Identify which cell holds the provided text, then report its (X, Y) central coordinate. 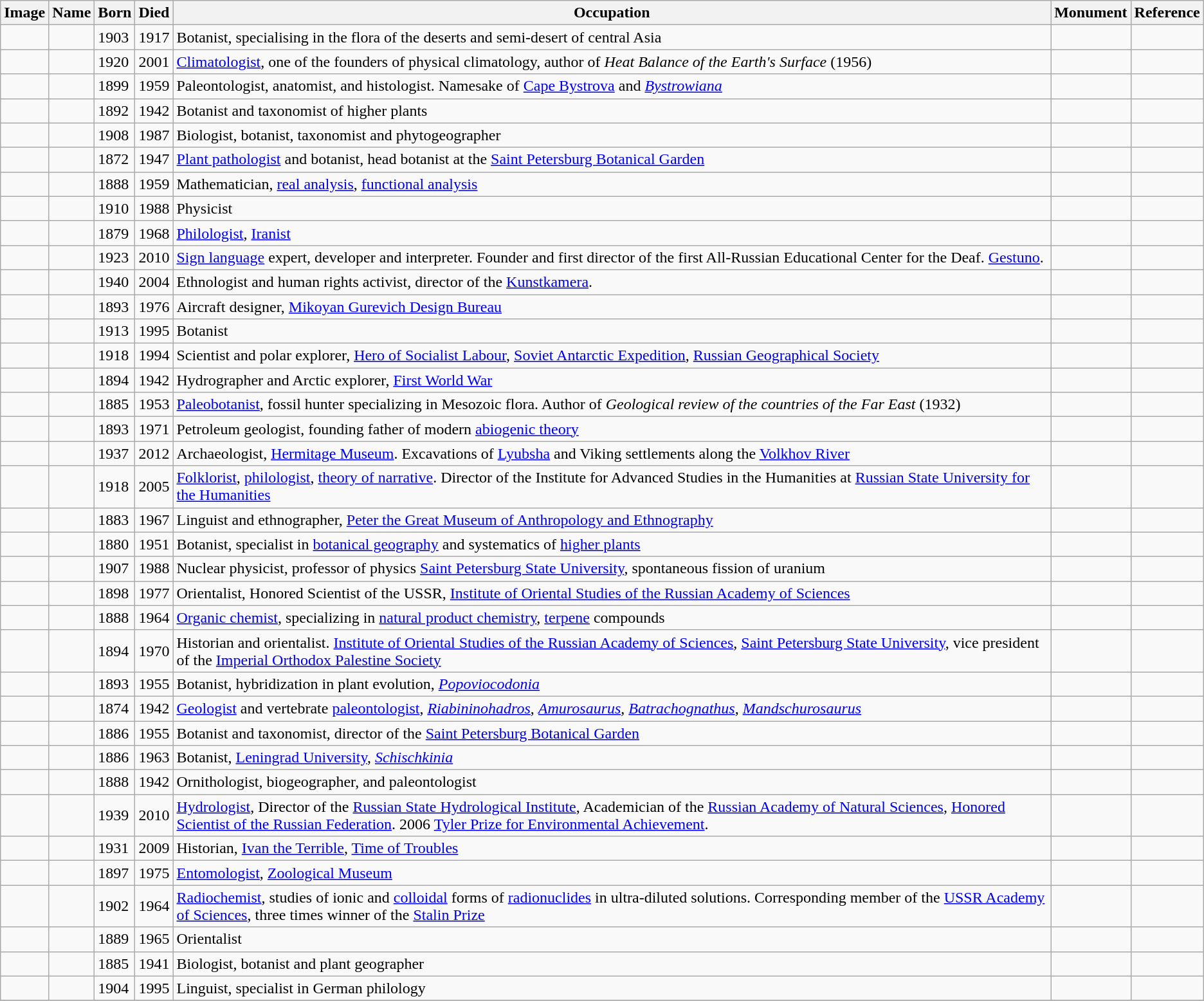
Geologist and vertebrate paleontologist, Riabininohadros, Amurosaurus, Batrachognathus, Mandschurosaurus (612, 708)
2005 (154, 486)
1908 (114, 135)
1937 (114, 454)
Climatologist, one of the founders of physical climatology, author of Heat Balance of the Earth's Surface (1956) (612, 62)
Ethnologist and human rights activist, director of the Kunstkamera. (612, 282)
Physicist (612, 208)
1897 (114, 873)
Nuclear physicist, professor of physics Saint Petersburg State University, spontaneous fission of uranium (612, 569)
2001 (154, 62)
Name (72, 13)
1899 (114, 86)
Petroleum geologist, founding father of modern abiogenic theory (612, 429)
1872 (114, 160)
1967 (154, 520)
Botanist (612, 331)
1879 (114, 233)
Entomologist, Zoological Museum (612, 873)
Occupation (612, 13)
Died (154, 13)
1939 (114, 816)
2004 (154, 282)
Linguist, specialist in German philology (612, 988)
Biologist, botanist, taxonomist and phytogeographer (612, 135)
Scientist and polar explorer, Hero of Socialist Labour, Soviet Antarctic Expedition, Russian Geographical Society (612, 356)
Botanist and taxonomist of higher plants (612, 111)
1913 (114, 331)
1968 (154, 233)
2009 (154, 849)
Botanist, Leningrad University, Schischkinia (612, 758)
1883 (114, 520)
Philologist, Iranist (612, 233)
Paleobotanist, fossil hunter specializing in Mesozoic flora. Author of Geological review of the countries of the Far East (1932) (612, 405)
Reference (1167, 13)
1970 (154, 651)
Ornithologist, biogeographer, and paleontologist (612, 782)
1975 (154, 873)
Mathematician, real analysis, functional analysis (612, 184)
1880 (114, 544)
Botanist and taxonomist, director of the Saint Petersburg Botanical Garden (612, 733)
Botanist, specialist in botanical geography and systematics of higher plants (612, 544)
Plant pathologist and botanist, head botanist at the Saint Petersburg Botanical Garden (612, 160)
1892 (114, 111)
1965 (154, 939)
1931 (114, 849)
Historian, Ivan the Terrible, Time of Troubles (612, 849)
1923 (114, 257)
Image (24, 13)
1889 (114, 939)
1874 (114, 708)
1941 (154, 964)
1904 (114, 988)
Born (114, 13)
Sign language expert, developer and interpreter. Founder and first director of the first All-Russian Educational Center for the Deaf. Gestuno. (612, 257)
Hydrographer and Arctic explorer, First World War (612, 380)
Aircraft designer, Mikoyan Gurevich Design Bureau (612, 307)
1977 (154, 593)
1917 (154, 37)
1903 (114, 37)
Monument (1091, 13)
Orientalist, Honored Scientist of the USSR, Institute of Oriental Studies of the Russian Academy of Sciences (612, 593)
1947 (154, 160)
Biologist, botanist and plant geographer (612, 964)
Archaeologist, Hermitage Museum. Excavations of Lyubsha and Viking settlements along the Volkhov River (612, 454)
1987 (154, 135)
1898 (114, 593)
1963 (154, 758)
1951 (154, 544)
Botanist, specialising in the flora of the deserts and semi-desert of central Asia (612, 37)
Paleontologist, anatomist, and histologist. Namesake of Cape Bystrova and Bystrowiana (612, 86)
1953 (154, 405)
1920 (114, 62)
Orientalist (612, 939)
1907 (114, 569)
Botanist, hybridization in plant evolution, Popoviocodonia (612, 684)
Organic chemist, specializing in natural product chemistry, terpene compounds (612, 618)
2012 (154, 454)
1971 (154, 429)
1902 (114, 906)
1940 (114, 282)
Linguist and ethnographer, Peter the Great Museum of Anthropology and Ethnography (612, 520)
1976 (154, 307)
1910 (114, 208)
1994 (154, 356)
